Capture the cell that displays the provided text and extract its [X, Y] central coordinate. 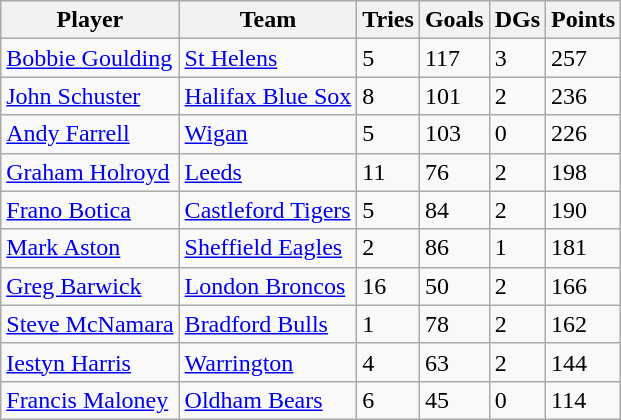
4 [388, 362]
114 [584, 400]
DGs [517, 20]
Goals [454, 20]
Player [90, 20]
45 [454, 400]
Points [584, 20]
8 [388, 96]
Bobbie Goulding [90, 58]
Steve McNamara [90, 324]
117 [454, 58]
London Broncos [268, 286]
6 [388, 400]
50 [454, 286]
78 [454, 324]
Francis Maloney [90, 400]
16 [388, 286]
144 [584, 362]
Sheffield Eagles [268, 248]
Leeds [268, 172]
198 [584, 172]
Iestyn Harris [90, 362]
Greg Barwick [90, 286]
181 [584, 248]
John Schuster [90, 96]
Tries [388, 20]
84 [454, 210]
Warrington [268, 362]
Wigan [268, 134]
Andy Farrell [90, 134]
190 [584, 210]
166 [584, 286]
236 [584, 96]
63 [454, 362]
86 [454, 248]
76 [454, 172]
Bradford Bulls [268, 324]
103 [454, 134]
226 [584, 134]
11 [388, 172]
101 [454, 96]
Oldham Bears [268, 400]
Team [268, 20]
Frano Botica [90, 210]
St Helens [268, 58]
Mark Aston [90, 248]
257 [584, 58]
162 [584, 324]
3 [517, 58]
Castleford Tigers [268, 210]
Halifax Blue Sox [268, 96]
Graham Holroyd [90, 172]
